Output the [X, Y] coordinate of the center of the cell containing the given text.  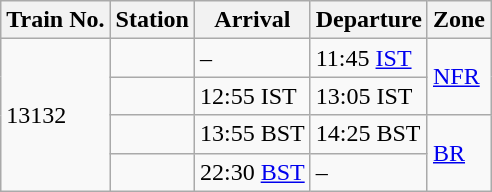
Departure [368, 20]
Train No. [56, 20]
BR [458, 153]
13:55 BST [252, 134]
14:25 BST [368, 134]
13:05 IST [368, 96]
12:55 IST [252, 96]
11:45 IST [368, 58]
Arrival [252, 20]
22:30 BST [252, 172]
Station [152, 20]
13132 [56, 115]
Zone [458, 20]
NFR [458, 77]
